For the text-containing cell, return its midpoint in (X, Y) coordinate format. 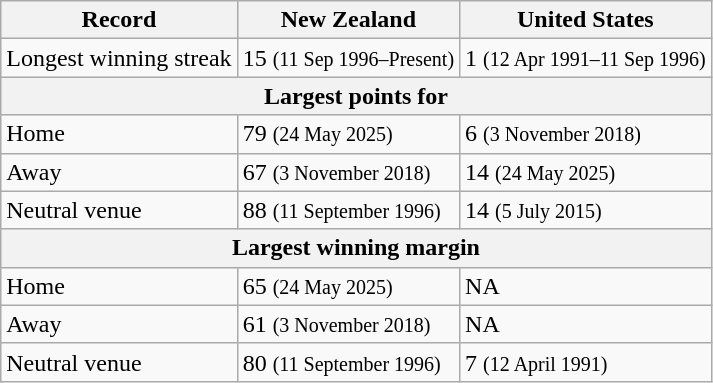
14 (24 May 2025) (586, 172)
Largest points for (356, 96)
Longest winning streak (119, 58)
1 (12 Apr 1991–11 Sep 1996) (586, 58)
61 (3 November 2018) (348, 324)
6 (3 November 2018) (586, 134)
80 (11 September 1996) (348, 362)
65 (24 May 2025) (348, 286)
Largest winning margin (356, 248)
79 (24 May 2025) (348, 134)
7 (12 April 1991) (586, 362)
88 (11 September 1996) (348, 210)
15 (11 Sep 1996–Present) (348, 58)
New Zealand (348, 20)
14 (5 July 2015) (586, 210)
United States (586, 20)
Record (119, 20)
67 (3 November 2018) (348, 172)
